Output the [x, y] coordinate of the center of the cell containing the given text.  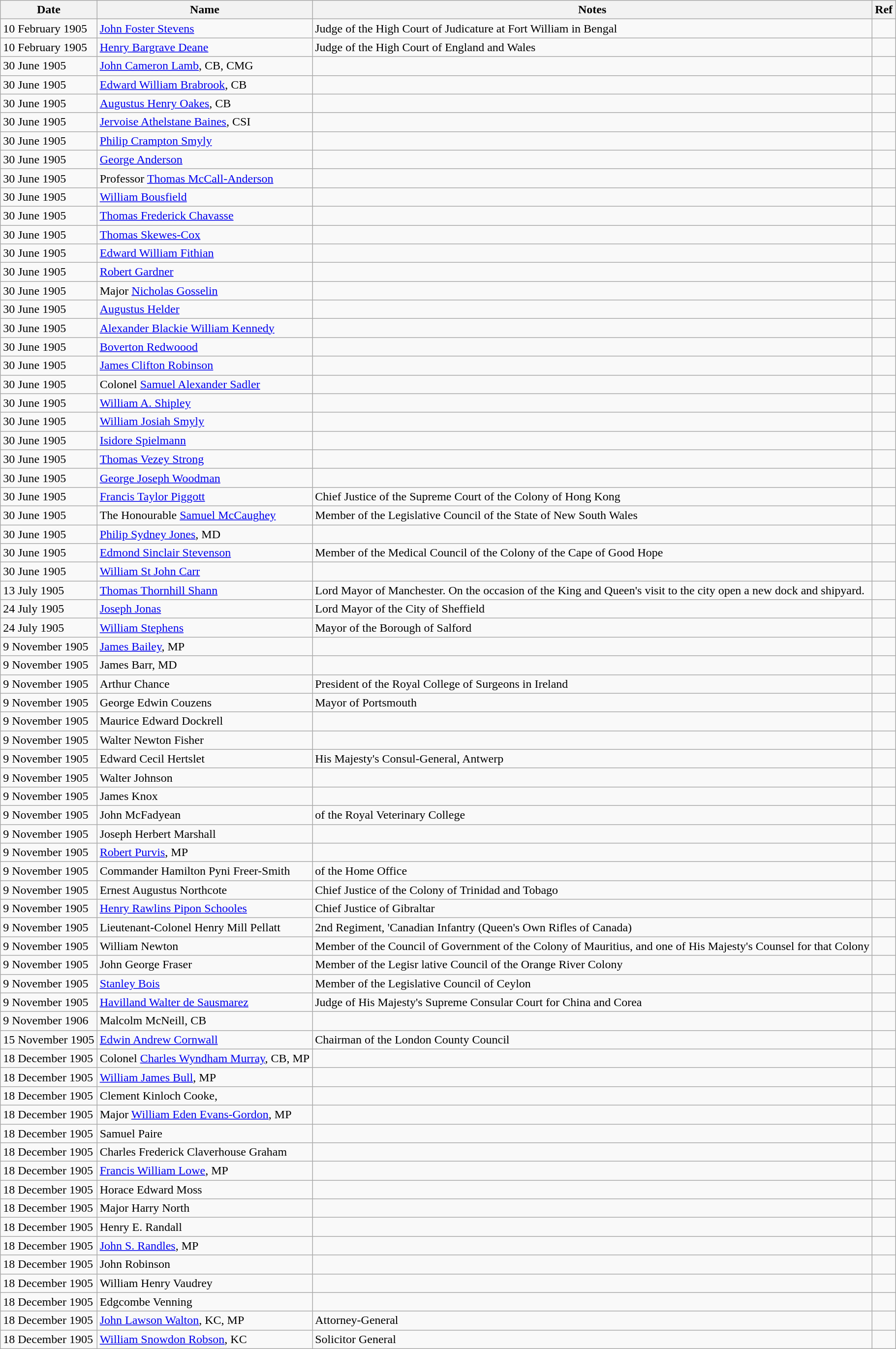
John George Fraser [205, 965]
Edward William Fithian [205, 253]
James Bailey, MP [205, 646]
Thomas Thornhill Shann [205, 590]
Major Nicholas Gosselin [205, 291]
George Anderson [205, 159]
Member of the Council of Government of the Colony of Mauritius, and one of His Majesty's Counsel for that Colony [592, 946]
Boverton Redwoood [205, 347]
Jervoise Athelstane Baines, CSI [205, 122]
Edmond Sinclair Stevenson [205, 553]
Henry Bargrave Deane [205, 47]
Chief Justice of the Colony of Trinidad and Tobago [592, 890]
Stanley Bois [205, 983]
Solicitor General [592, 1339]
Lord Mayor of the City of Sheffield [592, 609]
William Stephens [205, 628]
Member of the Medical Council of the Colony of the Cape of Good Hope [592, 553]
John McFadyean [205, 815]
Chief Justice of the Supreme Court of the Colony of Hong Kong [592, 496]
Major William Eden Evans-Gordon, MP [205, 1114]
William Newton [205, 946]
Lord Mayor of Manchester. On the occasion of the King and Queen's visit to the city open a new dock and shipyard. [592, 590]
Augustus Henry Oakes, CB [205, 103]
Lieutenant-Colonel Henry Mill Pellatt [205, 927]
Walter Newton Fisher [205, 740]
William Henry Vaudrey [205, 1283]
Colonel Samuel Alexander Sadler [205, 384]
Augustus Helder [205, 309]
John Robinson [205, 1264]
13 July 1905 [49, 590]
of the Royal Veterinary College [592, 815]
Francis William Lowe, MP [205, 1171]
Henry E. Randall [205, 1227]
Ernest Augustus Northcote [205, 890]
William A. Shipley [205, 403]
Thomas Skewes-Cox [205, 235]
William Josiah Smyly [205, 422]
John S. Randles, MP [205, 1246]
Francis Taylor Piggott [205, 496]
Joseph Herbert Marshall [205, 834]
James Knox [205, 796]
Attorney-General [592, 1320]
15 November 1905 [49, 1040]
John Lawson Walton, KC, MP [205, 1320]
of the Home Office [592, 871]
William St John Carr [205, 572]
Judge of the High Court of England and Wales [592, 47]
Date [49, 10]
Member of the Legislative Council of the State of New South Wales [592, 515]
Thomas Frederick Chavasse [205, 215]
Commander Hamilton Pyni Freer-Smith [205, 871]
Edgcombe Venning [205, 1302]
Malcolm McNeill, CB [205, 1021]
Edward Cecil Hertslet [205, 759]
Major Harry North [205, 1208]
Judge of His Majesty's Supreme Consular Court for China and Corea [592, 1002]
Member of the Legisr lative Council of the Orange River Colony [592, 965]
Chief Justice of Gibraltar [592, 909]
Clement Kinloch Cooke, [205, 1096]
Maurice Edward Dockrell [205, 721]
John Foster Stevens [205, 29]
Arthur Chance [205, 684]
Robert Gardner [205, 272]
James Clifton Robinson [205, 366]
Mayor of Portsmouth [592, 703]
Colonel Charles Wyndham Murray, CB, MP [205, 1058]
William James Bull, MP [205, 1077]
Horace Edward Moss [205, 1190]
9 November 1906 [49, 1021]
2nd Regiment, 'Canadian Infantry (Queen's Own Rifles of Canada) [592, 927]
Professor Thomas McCall-Anderson [205, 178]
Name [205, 10]
Thomas Vezey Strong [205, 459]
President of the Royal College of Surgeons in Ireland [592, 684]
Isidore Spielmann [205, 440]
Edwin Andrew Cornwall [205, 1040]
John Cameron Lamb, CB, CMG [205, 66]
Member of the Legislative Council of Ceylon [592, 983]
His Majesty's Consul-General, Antwerp [592, 759]
Edward William Brabrook, CB [205, 85]
Robert Purvis, MP [205, 853]
James Barr, MD [205, 665]
Judge of the High Court of Judicature at Fort William in Bengal [592, 29]
Philip Crampton Smyly [205, 141]
Samuel Paire [205, 1133]
Charles Frederick Claverhouse Graham [205, 1152]
George Joseph Woodman [205, 478]
Havilland Walter de Sausmarez [205, 1002]
Henry Rawlins Pipon Schooles [205, 909]
Joseph Jonas [205, 609]
Philip Sydney Jones, MD [205, 534]
Alexander Blackie William Kennedy [205, 328]
Mayor of the Borough of Salford [592, 628]
George Edwin Couzens [205, 703]
The Honourable Samuel McCaughey [205, 515]
William Bousfield [205, 197]
Ref [884, 10]
William Snowdon Robson, KC [205, 1339]
Chairman of the London County Council [592, 1040]
Notes [592, 10]
Walter Johnson [205, 777]
